Identify which cell holds the provided text, then report its [x, y] central coordinate. 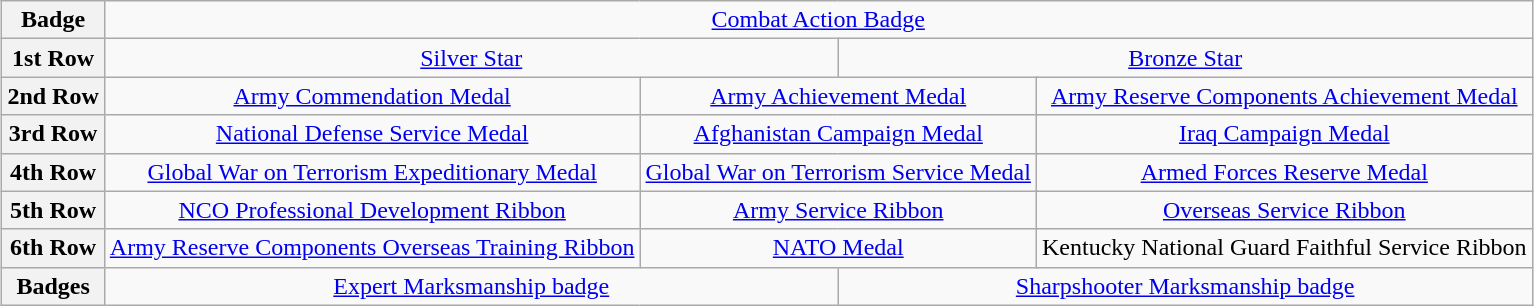
NATO Medal [838, 248]
Kentucky National Guard Faithful Service Ribbon [1284, 248]
National Defense Service Medal [372, 134]
1st Row [53, 58]
Afghanistan Campaign Medal [838, 134]
Army Reserve Components Overseas Training Ribbon [372, 248]
Silver Star [471, 58]
Bronze Star [1185, 58]
Sharpshooter Marksmanship badge [1185, 286]
Global War on Terrorism Expeditionary Medal [372, 172]
Global War on Terrorism Service Medal [838, 172]
Armed Forces Reserve Medal [1284, 172]
Iraq Campaign Medal [1284, 134]
Badges [53, 286]
Army Commendation Medal [372, 96]
6th Row [53, 248]
Overseas Service Ribbon [1284, 210]
Army Reserve Components Achievement Medal [1284, 96]
Badge [53, 20]
Expert Marksmanship badge [471, 286]
Army Service Ribbon [838, 210]
NCO Professional Development Ribbon [372, 210]
Army Achievement Medal [838, 96]
4th Row [53, 172]
2nd Row [53, 96]
Combat Action Badge [818, 20]
5th Row [53, 210]
3rd Row [53, 134]
